Locate the cell with the specified text and output its [x, y] center coordinate. 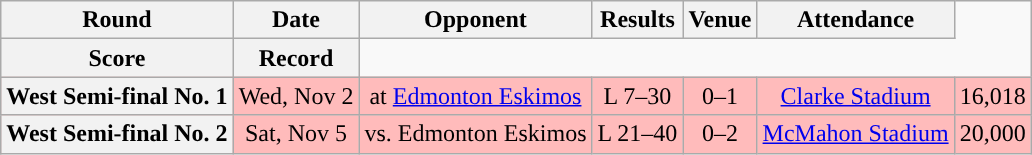
Date [296, 20]
Sat, Nov 5 [296, 134]
West Semi-final No. 2 [117, 134]
0–1 [720, 96]
Clarke Stadium [856, 96]
20,000 [992, 134]
West Semi-final No. 1 [117, 96]
at Edmonton Eskimos [476, 96]
Opponent [476, 20]
Score [117, 58]
Round [117, 20]
Venue [720, 20]
0–2 [720, 134]
Record [296, 58]
Results [638, 20]
Attendance [856, 20]
L 21–40 [638, 134]
L 7–30 [638, 96]
16,018 [992, 96]
Wed, Nov 2 [296, 96]
McMahon Stadium [856, 134]
vs. Edmonton Eskimos [476, 134]
